Identify which cell holds the provided text, then report its (x, y) central coordinate. 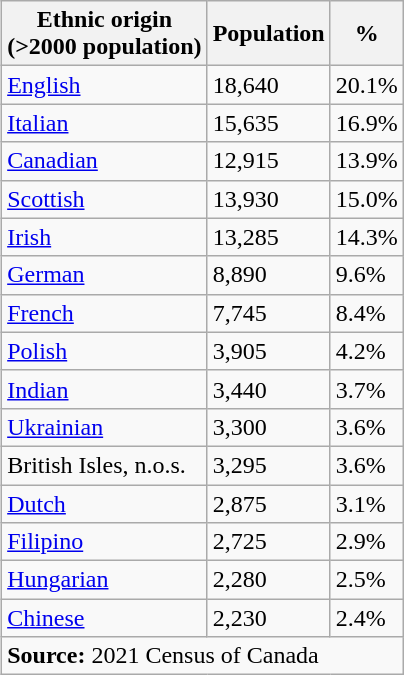
2,875 (268, 503)
French (104, 313)
4.2% (366, 351)
Ukrainian (104, 427)
7,745 (268, 313)
English (104, 85)
3,440 (268, 389)
3,300 (268, 427)
2.4% (366, 618)
13,285 (268, 237)
German (104, 275)
Source: 2021 Census of Canada (203, 656)
8.4% (366, 313)
Scottish (104, 199)
2,230 (268, 618)
% (366, 34)
15,635 (268, 123)
2.9% (366, 542)
Dutch (104, 503)
2,725 (268, 542)
Filipino (104, 542)
3.1% (366, 503)
Indian (104, 389)
3,295 (268, 465)
16.9% (366, 123)
British Isles, n.o.s. (104, 465)
20.1% (366, 85)
2,280 (268, 580)
Canadian (104, 161)
Chinese (104, 618)
Ethnic origin(>2000 population) (104, 34)
3,905 (268, 351)
8,890 (268, 275)
Population (268, 34)
Polish (104, 351)
15.0% (366, 199)
18,640 (268, 85)
Italian (104, 123)
3.7% (366, 389)
13.9% (366, 161)
Hungarian (104, 580)
14.3% (366, 237)
13,930 (268, 199)
12,915 (268, 161)
Irish (104, 237)
2.5% (366, 580)
9.6% (366, 275)
